For the text-containing cell, return its midpoint in [x, y] coordinate format. 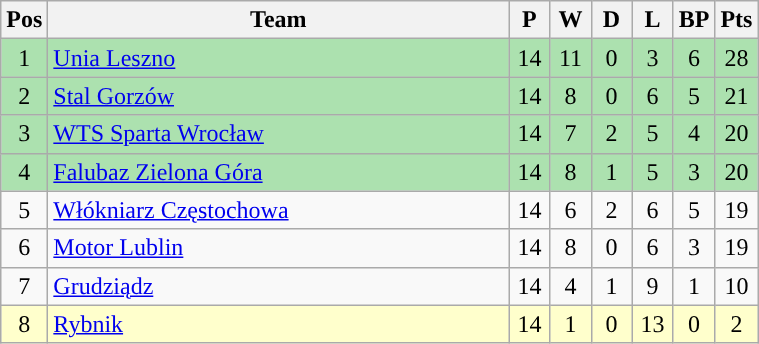
BP [694, 20]
9 [652, 286]
10 [736, 286]
W [570, 20]
Włókniarz Częstochowa [278, 210]
Rybnik [278, 324]
28 [736, 58]
Pts [736, 20]
11 [570, 58]
Unia Leszno [278, 58]
D [612, 20]
WTS Sparta Wrocław [278, 134]
21 [736, 96]
Motor Lublin [278, 248]
L [652, 20]
Grudziądz [278, 286]
Stal Gorzów [278, 96]
Team [278, 20]
P [530, 20]
Pos [24, 20]
13 [652, 324]
Falubaz Zielona Góra [278, 172]
